Return the (X, Y) coordinate for the center point of the cell that contains the specified text.  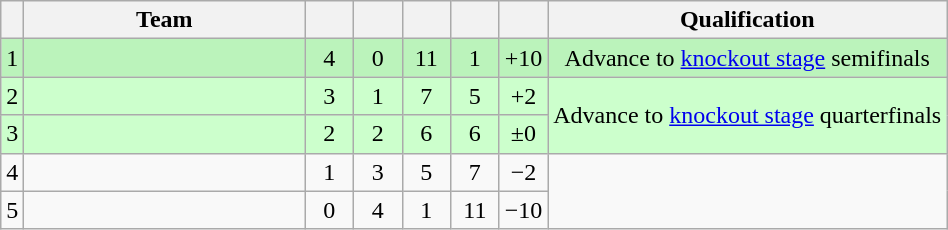
Advance to knockout stage semifinals (748, 58)
+10 (524, 58)
−2 (524, 172)
Team (164, 20)
+2 (524, 96)
−10 (524, 210)
±0 (524, 134)
Advance to knockout stage quarterfinals (748, 115)
Qualification (748, 20)
